Identify which cell holds the provided text, then report its [X, Y] central coordinate. 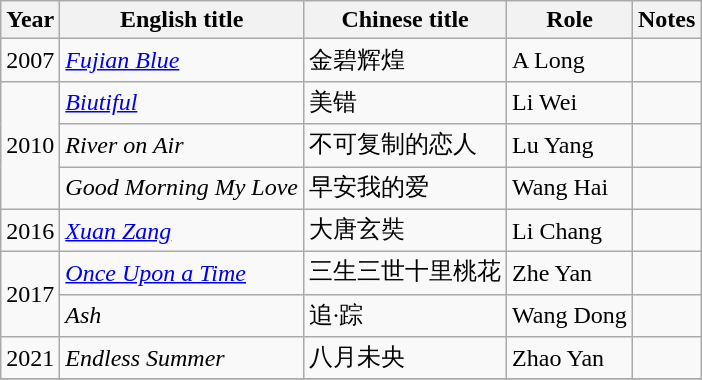
Zhao Yan [570, 358]
追·踪 [406, 316]
Li Chang [570, 230]
Notes [666, 20]
2021 [30, 358]
Wang Hai [570, 188]
Good Morning My Love [182, 188]
Biutiful [182, 102]
Fujian Blue [182, 60]
美错 [406, 102]
Endless Summer [182, 358]
三生三世十里桃花 [406, 274]
Lu Yang [570, 146]
Chinese title [406, 20]
2017 [30, 294]
早安我的爱 [406, 188]
Ash [182, 316]
Year [30, 20]
2007 [30, 60]
Wang Dong [570, 316]
Xuan Zang [182, 230]
Role [570, 20]
大唐玄奘 [406, 230]
Li Wei [570, 102]
八月未央 [406, 358]
River on Air [182, 146]
金碧辉煌 [406, 60]
2016 [30, 230]
A Long [570, 60]
Zhe Yan [570, 274]
2010 [30, 145]
不可复制的恋人 [406, 146]
English title [182, 20]
Once Upon a Time [182, 274]
